From the cell containing the given text, extract its center point as (x, y) coordinate. 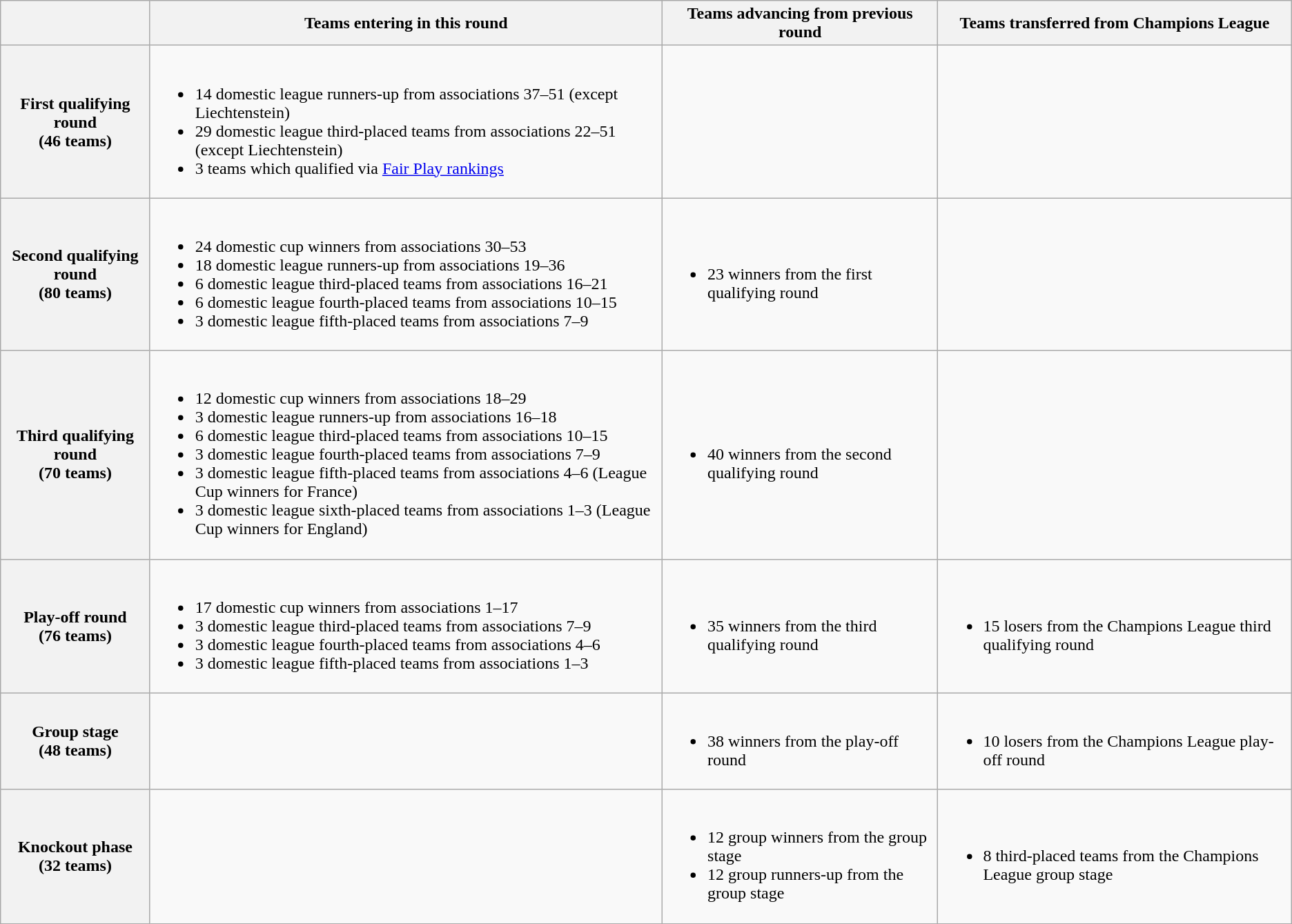
Teams transferred from Champions League (1115, 23)
Group stage (48 teams) (75, 741)
Second qualifying round (80 teams) (75, 275)
35 winners from the third qualifying round (801, 626)
38 winners from the play-off round (801, 741)
15 losers from the Champions League third qualifying round (1115, 626)
Knockout phase (32 teams) (75, 856)
Third qualifying round (70 teams) (75, 455)
First qualifying round (46 teams) (75, 121)
Play-off round (76 teams) (75, 626)
40 winners from the second qualifying round (801, 455)
23 winners from the first qualifying round (801, 275)
Teams entering in this round (406, 23)
8 third-placed teams from the Champions League group stage (1115, 856)
10 losers from the Champions League play-off round (1115, 741)
Teams advancing from previous round (801, 23)
12 group winners from the group stage12 group runners-up from the group stage (801, 856)
